Search for the cell housing the specified text and yield its (x, y) center coordinate. 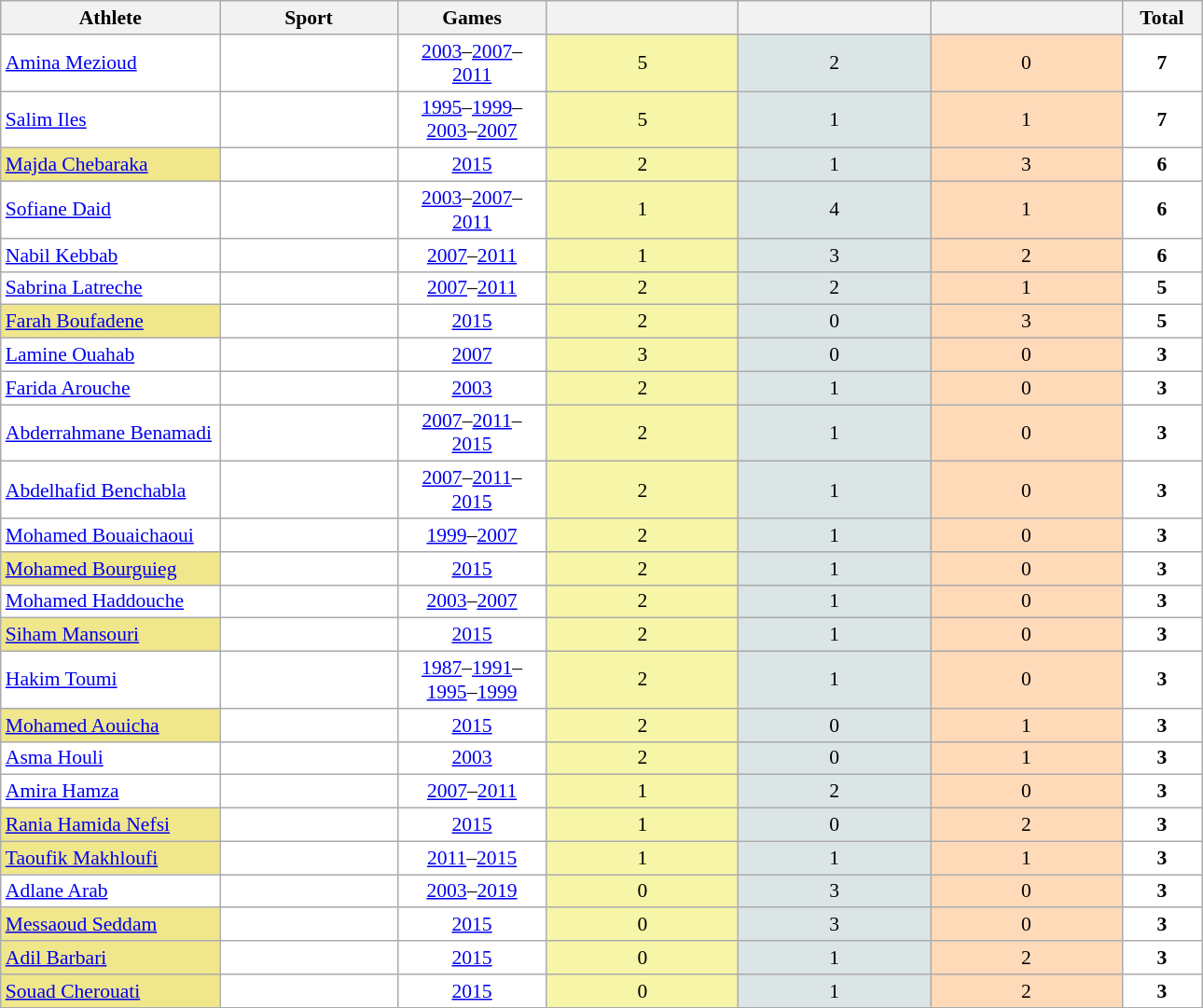
Messaoud Seddam (110, 925)
Asma Houli (110, 758)
Sabrina Latreche (110, 288)
Adlane Arab (110, 891)
Mohamed Bouaichaoui (110, 535)
Total (1162, 18)
Majda Chebaraka (110, 165)
Nabil Kebbab (110, 255)
2003–2019 (472, 891)
Sport (309, 18)
2007 (472, 355)
Athlete (110, 18)
Amira Hamza (110, 792)
Mohamed Haddouche (110, 601)
4 (835, 211)
Mohamed Aouicha (110, 725)
Farah Boufadene (110, 322)
Mohamed Bourguieg (110, 569)
2003–2007 (472, 601)
Farida Arouche (110, 388)
1999–2007 (472, 535)
1995–1999–2003–2007 (472, 119)
Siham Mansouri (110, 635)
Salim Iles (110, 119)
Sofiane Daid (110, 211)
Amina Mezioud (110, 63)
Hakim Toumi (110, 681)
Abdelhafid Benchabla (110, 490)
Taoufik Makhloufi (110, 858)
Rania Hamida Nefsi (110, 825)
Lamine Ouahab (110, 355)
Games (472, 18)
2011–2015 (472, 858)
Adil Barbari (110, 958)
Souad Cherouati (110, 991)
Abderrahmane Benamadi (110, 433)
1987–1991–1995–1999 (472, 681)
